Return the (X, Y) coordinate for the center point of the cell that contains the specified text.  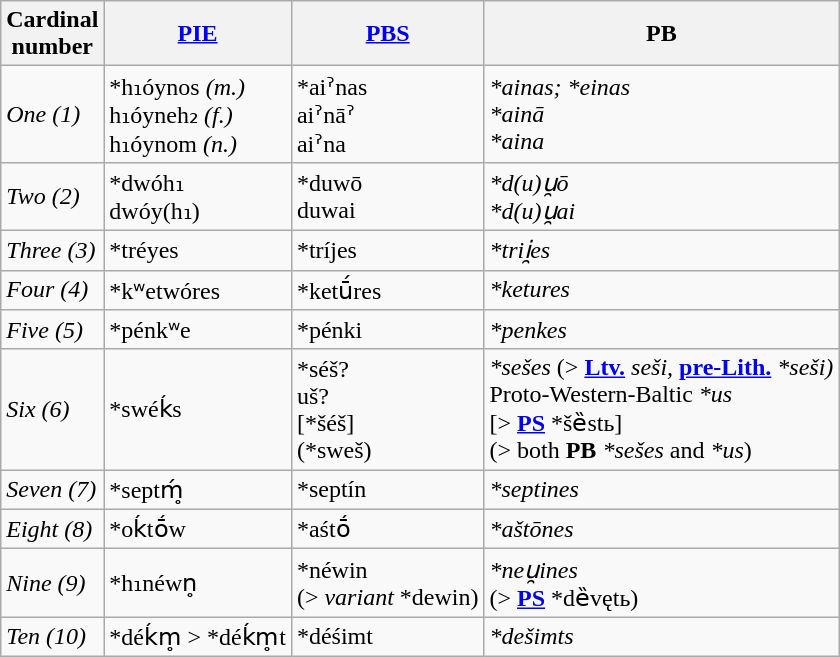
*septines (662, 490)
*aštōnes (662, 529)
*aśtṓ (388, 529)
*h₁óynos (m.)h₁óyneh₂ (f.)h₁óynom (n.) (198, 114)
*tríjes (388, 250)
*dešimts (662, 637)
*septḿ̥ (198, 490)
*trii̯es (662, 250)
*septín (388, 490)
Five (5) (52, 330)
*ketures (662, 290)
One (1) (52, 114)
*h₁néwn̥ (198, 583)
*sešes (> Ltv. seši, pre-Lith. *seši)Proto-Western-Baltic *us[> PS *šȅstь](> both PB *sešes and *us) (662, 410)
*aiˀnasaiˀnāˀaiˀna (388, 114)
Seven (7) (52, 490)
*dwóh₁dwóy(h₁) (198, 196)
PBS (388, 34)
*tréyes (198, 250)
*swéḱs (198, 410)
Six (6) (52, 410)
*pénkʷe (198, 330)
Ten (10) (52, 637)
*ketū́res (388, 290)
*neu̯ines(> PS *dȅvętь) (662, 583)
*oḱtṓw (198, 529)
*néwin(> variant *dewin) (388, 583)
Nine (9) (52, 583)
Three (3) (52, 250)
*d(u)u̯ō*d(u)u̯ai (662, 196)
*pénki (388, 330)
*déśimt (388, 637)
Cardinalnumber (52, 34)
Two (2) (52, 196)
Eight (8) (52, 529)
*séš?uš?[*šéš](*sweš) (388, 410)
*déḱm̥ > *déḱm̥t (198, 637)
PB (662, 34)
*kʷetwóres (198, 290)
*penkes (662, 330)
*duwōduwai (388, 196)
*ainas; *einas*ainā*aina (662, 114)
Four (4) (52, 290)
PIE (198, 34)
